Scan for the cell matching the given text and deliver its [x, y] coordinate at center. 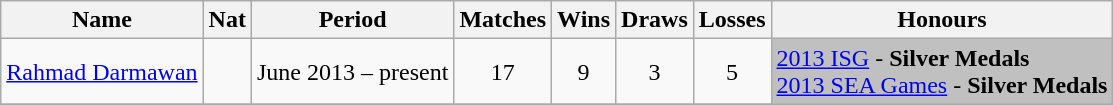
Period [352, 20]
2013 ISG - Silver Medals 2013 SEA Games - Silver Medals [942, 72]
Name [102, 20]
Losses [732, 20]
Matches [503, 20]
Draws [655, 20]
9 [584, 72]
Nat [227, 20]
5 [732, 72]
3 [655, 72]
Honours [942, 20]
Rahmad Darmawan [102, 72]
June 2013 – present [352, 72]
17 [503, 72]
Wins [584, 20]
